Return (x, y) of the center of cell containing provided text 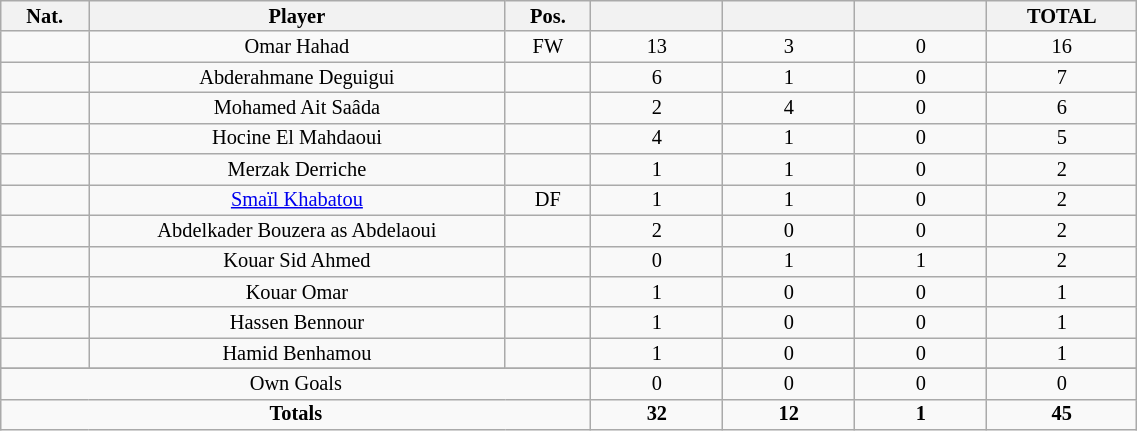
Nat. (45, 16)
3 (789, 46)
Kouar Omar (297, 292)
Abderahmane Deguigui (297, 78)
45 (1062, 414)
Totals (296, 414)
Pos. (548, 16)
Merzak Derriche (297, 170)
FW (548, 46)
Smaïl Khabatou (297, 200)
13 (657, 46)
Hocine El Mahdaoui (297, 138)
32 (657, 414)
TOTAL (1062, 16)
Hamid Benhamou (297, 354)
16 (1062, 46)
Player (297, 16)
Omar Hahad (297, 46)
5 (1062, 138)
Abdelkader Bouzera as Abdelaoui (297, 230)
DF (548, 200)
12 (789, 414)
Kouar Sid Ahmed (297, 262)
Own Goals (296, 384)
7 (1062, 78)
Mohamed Ait Saâda (297, 108)
Hassen Bennour (297, 322)
